Determine the [x, y] coordinate at the center of the cell enclosing the given text.  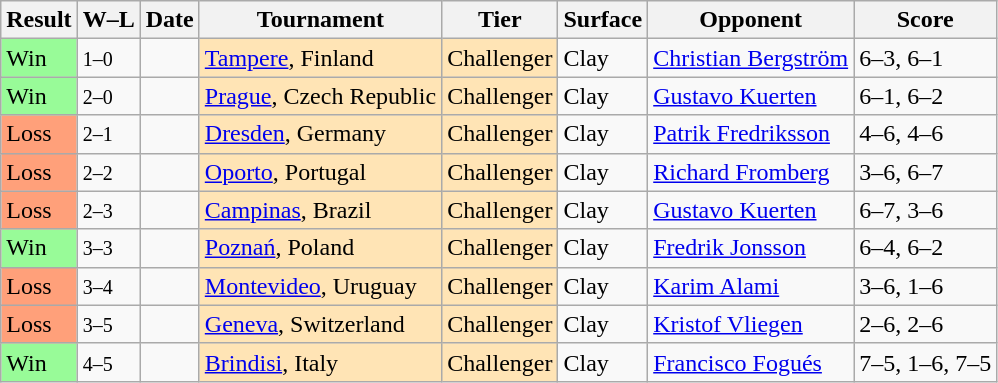
6–4, 6–2 [926, 248]
Poznań, Poland [320, 248]
Opponent [751, 20]
Prague, Czech Republic [320, 96]
Date [170, 20]
4–5 [108, 362]
Tampere, Finland [320, 58]
3–6, 1–6 [926, 286]
Geneva, Switzerland [320, 324]
W–L [108, 20]
Tournament [320, 20]
Surface [603, 20]
Kristof Vliegen [751, 324]
6–7, 3–6 [926, 210]
Score [926, 20]
Result [39, 20]
Richard Fromberg [751, 172]
3–4 [108, 286]
3–3 [108, 248]
Patrik Fredriksson [751, 134]
1–0 [108, 58]
Campinas, Brazil [320, 210]
2–3 [108, 210]
Francisco Fogués [751, 362]
Dresden, Germany [320, 134]
2–2 [108, 172]
Fredrik Jonsson [751, 248]
4–6, 4–6 [926, 134]
2–0 [108, 96]
7–5, 1–6, 7–5 [926, 362]
3–5 [108, 324]
2–1 [108, 134]
Tier [500, 20]
6–3, 6–1 [926, 58]
Brindisi, Italy [320, 362]
3–6, 6–7 [926, 172]
Karim Alami [751, 286]
Christian Bergström [751, 58]
Montevideo, Uruguay [320, 286]
6–1, 6–2 [926, 96]
Oporto, Portugal [320, 172]
2–6, 2–6 [926, 324]
